Search for the cell housing the specified text and yield its (x, y) center coordinate. 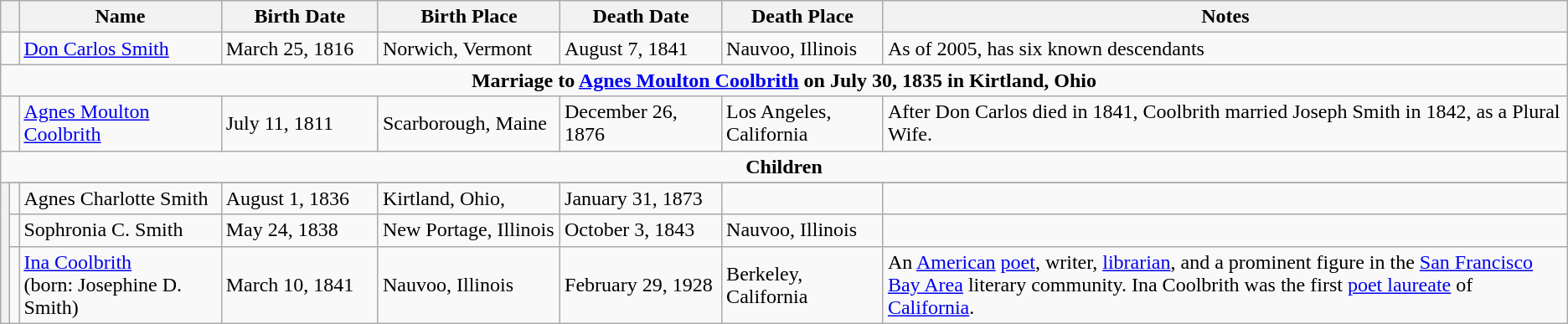
Agnes Moulton Coolbrith (121, 124)
Berkeley, California (802, 285)
Los Angeles, California (802, 124)
Ina Coolbrith(born: Josephine D. Smith) (121, 285)
May 24, 1838 (300, 230)
As of 2005, has six known descendants (1225, 49)
March 25, 1816 (300, 49)
Scarborough, Maine (469, 124)
After Don Carlos died in 1841, Coolbrith married Joseph Smith in 1842, as a Plural Wife. (1225, 124)
January 31, 1873 (642, 198)
December 26, 1876 (642, 124)
Notes (1225, 17)
March 10, 1841 (300, 285)
Sophronia C. Smith (121, 230)
Birth Date (300, 17)
Birth Place (469, 17)
Death Date (642, 17)
August 7, 1841 (642, 49)
Norwich, Vermont (469, 49)
October 3, 1843 (642, 230)
July 11, 1811 (300, 124)
Death Place (802, 17)
Agnes Charlotte Smith (121, 198)
Children (784, 167)
Name (121, 17)
Marriage to Agnes Moulton Coolbrith on July 30, 1835 in Kirtland, Ohio (784, 80)
Kirtland, Ohio, (469, 198)
Don Carlos Smith (121, 49)
New Portage, Illinois (469, 230)
February 29, 1928 (642, 285)
August 1, 1836 (300, 198)
